Output the (X, Y) coordinate of the center of the cell containing the given text.  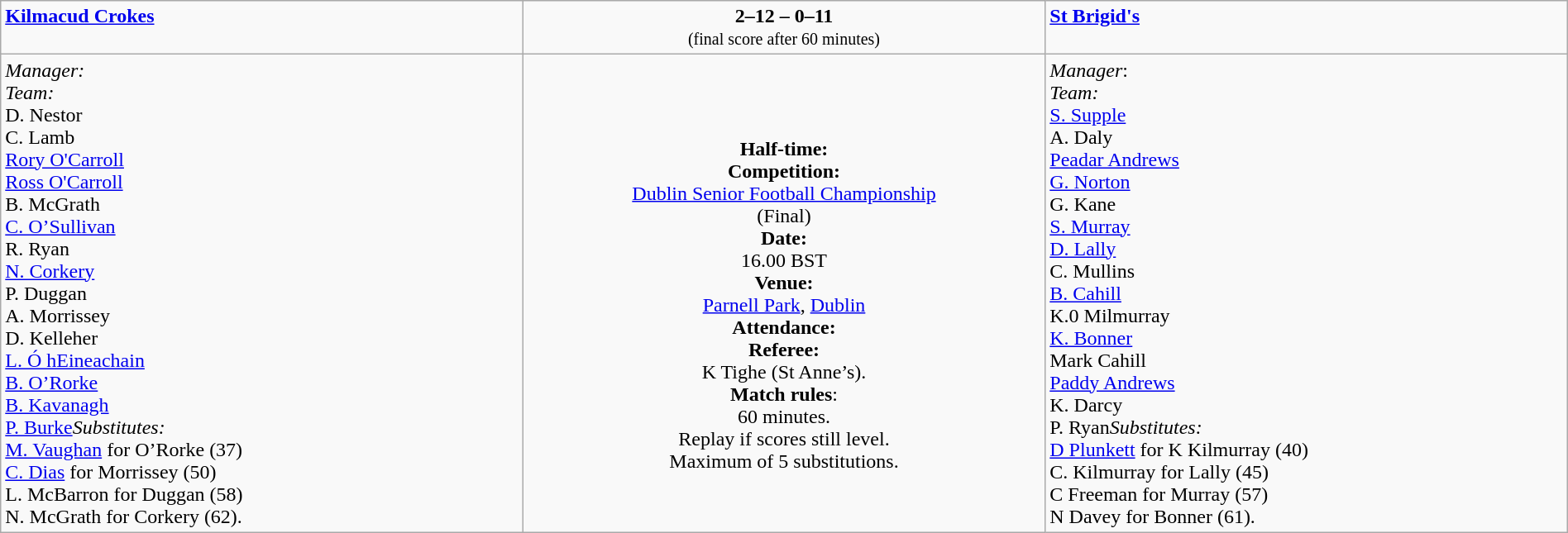
Kilmacud Crokes (262, 28)
2–12 – 0–11(final score after 60 minutes) (784, 28)
St Brigid's (1307, 28)
